Capture the cell that displays the provided text and extract its [x, y] central coordinate. 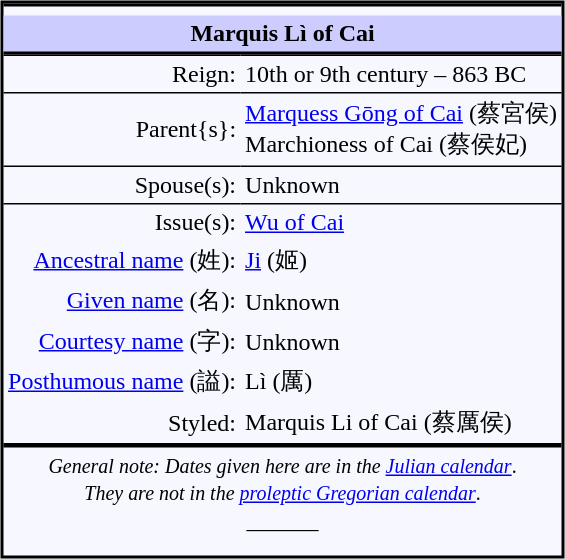
Lì (厲) [402, 382]
Marquis Lì of Cai [283, 36]
——— [283, 528]
Parent{s}: [122, 129]
10th or 9th century – 863 BC [402, 73]
Issue(s): [122, 222]
General note: Dates given here are in the Julian calendar.They are not in the proleptic Gregorian calendar. [283, 477]
Spouse(s): [122, 185]
Ancestral name (姓): [122, 260]
Given name (名): [122, 301]
Wu of Cai [402, 222]
Ji (姬) [402, 260]
Marquess Gōng of Cai (蔡宮侯) Marchioness of Cai (蔡侯妃) [402, 129]
Styled: [122, 422]
Courtesy name (字): [122, 342]
Marquis Li of Cai (蔡厲侯) [402, 422]
Reign: [122, 73]
Posthumous name (謚): [122, 382]
